Detect which cell encompasses the target text, then output its [x, y] center coordinate. 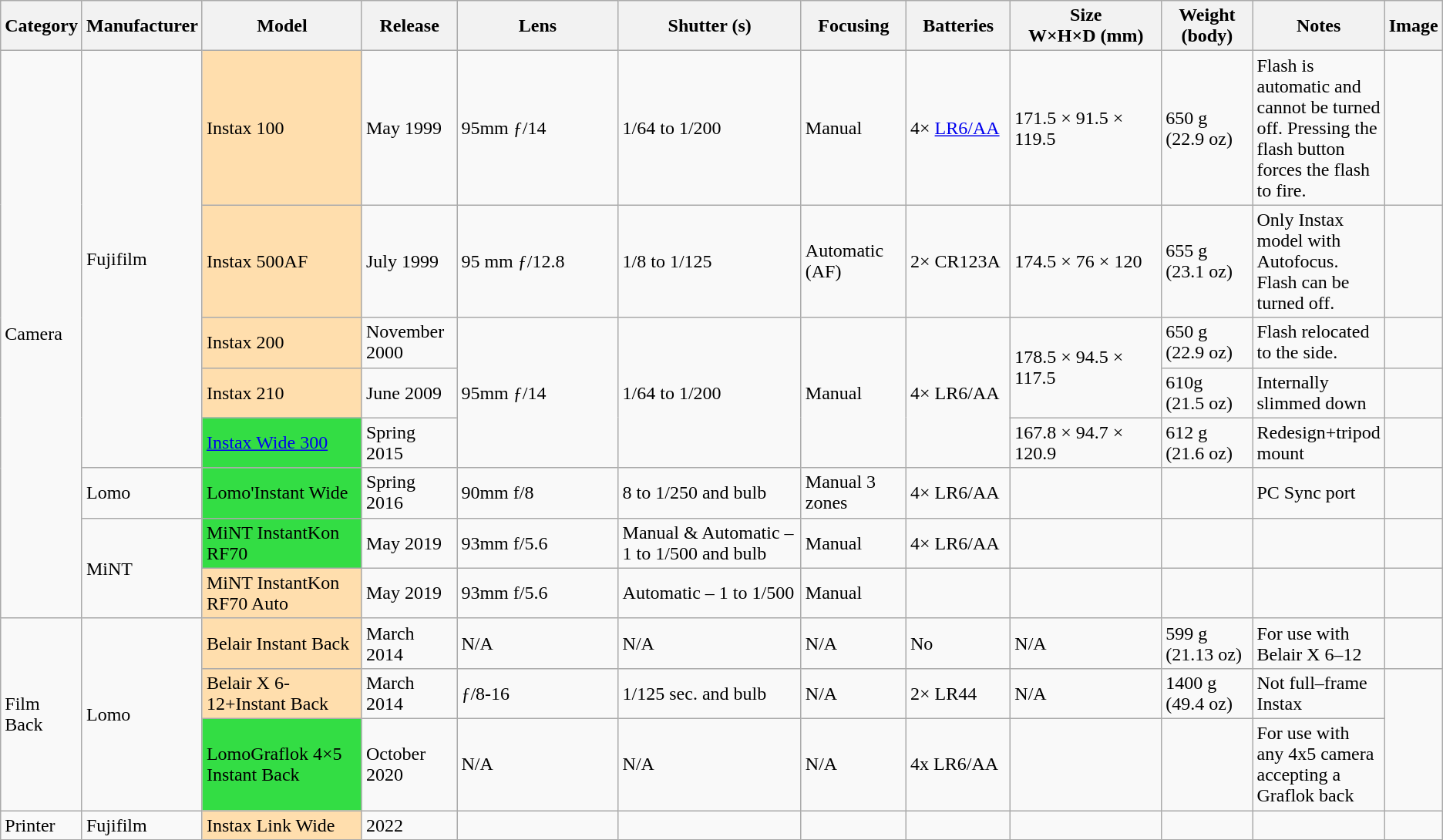
Category [42, 26]
Weight (body) [1207, 26]
8 to 1/250 and bulb [709, 493]
Internally slimmed down [1318, 393]
612 g (21.6 oz) [1207, 442]
May 1999 [409, 128]
Manual & Automatic – 1 to 1/500 and bulb [709, 543]
Lomo'Instant Wide [282, 493]
Only Instax model with Autofocus. Flash can be turned off. [1318, 261]
MiNT InstantKon RF70 Auto [282, 593]
Redesign+tripod mount [1318, 442]
Belair Instant Back [282, 643]
Printer [42, 825]
2× CR123A [959, 261]
Flash relocated to the side. [1318, 342]
610g (21.5 oz) [1207, 393]
June 2009 [409, 393]
Spring 2015 [409, 442]
90mm f/8 [538, 493]
1/8 to 1/125 [709, 261]
4x LR6/AA [959, 764]
For use with Belair X 6–12 [1318, 643]
November 2000 [409, 342]
Release [409, 26]
Instax 500AF [282, 261]
No [959, 643]
Spring 2016 [409, 493]
Instax 200 [282, 342]
Focusing [853, 26]
MiNT [142, 568]
July 1999 [409, 261]
Lens [538, 26]
Not full–frame Instax [1318, 694]
171.5 × 91.5 × 119.5 [1086, 128]
Instax Wide 300 [282, 442]
Instax Link Wide [282, 825]
Image [1414, 26]
Model [282, 26]
178.5 × 94.5 × 117.5 [1086, 368]
Shutter (s) [709, 26]
Batteries [959, 26]
Instax 210 [282, 393]
LomoGraflok 4×5 Instant Back [282, 764]
Belair X 6-12+Instant Back [282, 694]
PC Sync port [1318, 493]
SizeW×H×D (mm) [1086, 26]
Film Back [42, 714]
1400 g (49.4 oz) [1207, 694]
Automatic (AF) [853, 261]
Automatic – 1 to 1/500 [709, 593]
655 g (23.1 oz) [1207, 261]
Flash is automatic and cannot be turned off. Pressing the flash button forces the flash to fire. [1318, 128]
2022 [409, 825]
167.8 × 94.7 × 120.9 [1086, 442]
Manual 3 zones [853, 493]
MiNT InstantKon RF70 [282, 543]
ƒ/8-16 [538, 694]
October 2020 [409, 764]
For use with any 4x5 camera accepting a Graflok back [1318, 764]
Manufacturer [142, 26]
174.5 × 76 × 120 [1086, 261]
Notes [1318, 26]
1/125 sec. and bulb [709, 694]
2× LR44 [959, 694]
95 mm ƒ/12.8 [538, 261]
Camera [42, 334]
Instax 100 [282, 128]
599 g (21.13 oz) [1207, 643]
